For the text-containing cell, return its midpoint in (x, y) coordinate format. 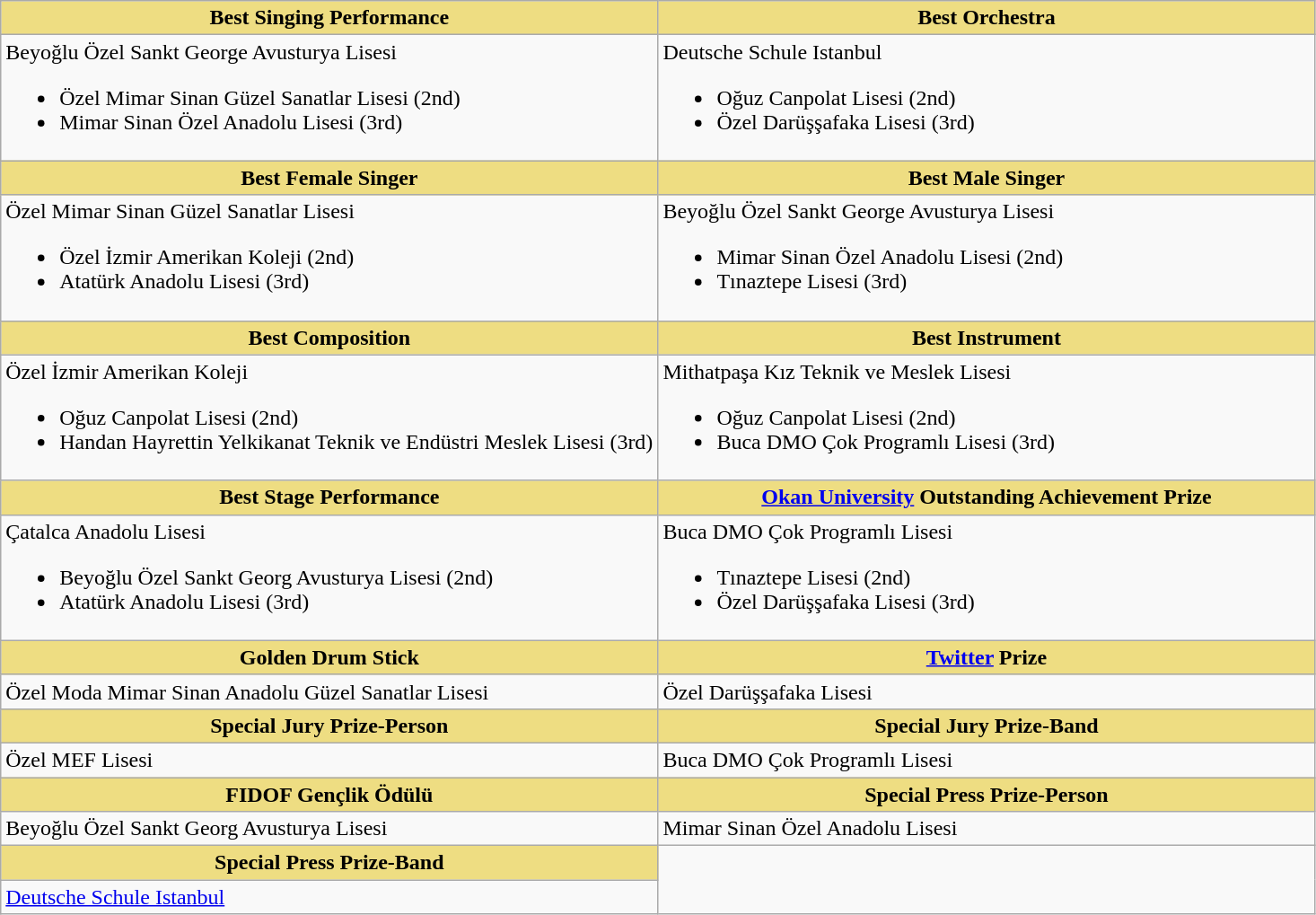
Çatalca Anadolu LisesiBeyoğlu Özel Sankt Georg Avusturya Lisesi (2nd)Atatürk Anadolu Lisesi (3rd) (329, 577)
Best Instrument (987, 338)
Best Female Singer (329, 178)
Buca DMO Çok Programlı LisesiTınaztepe Lisesi (2nd)Özel Darüşşafaka Lisesi (3rd) (987, 577)
Özel İzmir Amerikan KolejiOğuz Canpolat Lisesi (2nd)Handan Hayrettin Yelkikanat Teknik ve Endüstri Meslek Lisesi (3rd) (329, 418)
Twitter Prize (987, 657)
Deutsche Schule Istanbul (329, 897)
Deutsche Schule IstanbulOğuz Canpolat Lisesi (2nd)Özel Darüşşafaka Lisesi (3rd) (987, 98)
Buca DMO Çok Programlı Lisesi (987, 760)
Özel Moda Mimar Sinan Anadolu Güzel Sanatlar Lisesi (329, 691)
Best Orchestra (987, 18)
Özel Darüşşafaka Lisesi (987, 691)
Special Press Prize-Band (329, 863)
Best Male Singer (987, 178)
Özel MEF Lisesi (329, 760)
Okan University Outstanding Achievement Prize (987, 497)
FIDOF Gençlik Ödülü (329, 795)
Beyoğlu Özel Sankt George Avusturya LisesiÖzel Mimar Sinan Güzel Sanatlar Lisesi (2nd)Mimar Sinan Özel Anadolu Lisesi (3rd) (329, 98)
Best Composition (329, 338)
Best Singing Performance (329, 18)
Best Stage Performance (329, 497)
Mimar Sinan Özel Anadolu Lisesi (987, 829)
Özel Mimar Sinan Güzel Sanatlar LisesiÖzel İzmir Amerikan Koleji (2nd)Atatürk Anadolu Lisesi (3rd) (329, 258)
Beyoğlu Özel Sankt George Avusturya LisesiMimar Sinan Özel Anadolu Lisesi (2nd)Tınaztepe Lisesi (3rd) (987, 258)
Beyoğlu Özel Sankt Georg Avusturya Lisesi (329, 829)
Special Jury Prize-Band (987, 726)
Special Press Prize-Person (987, 795)
Golden Drum Stick (329, 657)
Mithatpaşa Kız Teknik ve Meslek LisesiOğuz Canpolat Lisesi (2nd)Buca DMO Çok Programlı Lisesi (3rd) (987, 418)
Special Jury Prize-Person (329, 726)
